Capture the cell that displays the provided text and extract its (X, Y) central coordinate. 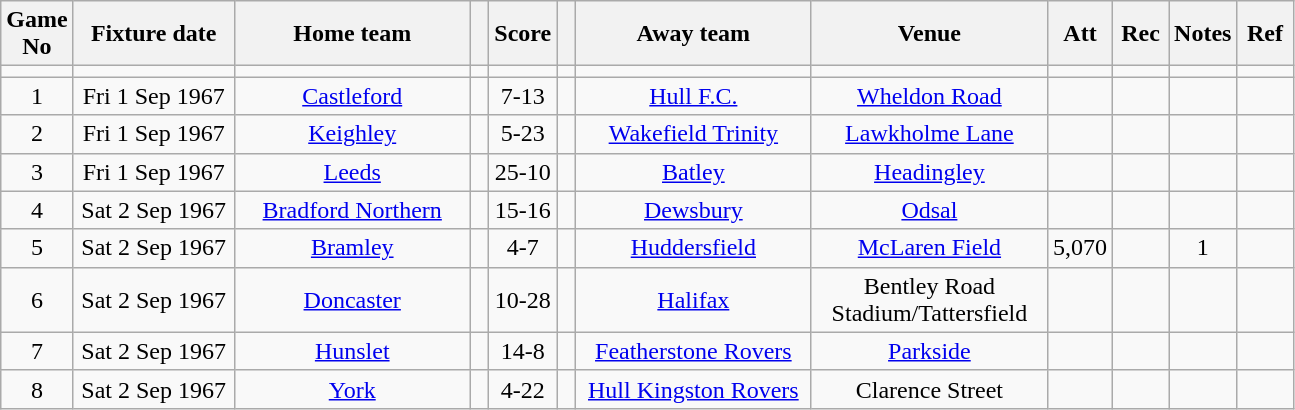
Parkside (929, 351)
7 (37, 351)
Att (1080, 34)
Lawkholme Lane (929, 134)
4-7 (523, 248)
Dewsbury (693, 210)
6 (37, 300)
Rec (1141, 34)
York (352, 389)
Notes (1203, 34)
Score (523, 34)
7-13 (523, 96)
Bramley (352, 248)
2 (37, 134)
Clarence Street (929, 389)
Bentley Road Stadium/Tattersfield (929, 300)
McLaren Field (929, 248)
Halifax (693, 300)
14-8 (523, 351)
Wheldon Road (929, 96)
Away team (693, 34)
5,070 (1080, 248)
Castleford (352, 96)
Keighley (352, 134)
Ref (1265, 34)
Wakefield Trinity (693, 134)
Fixture date (154, 34)
3 (37, 172)
15-16 (523, 210)
25-10 (523, 172)
8 (37, 389)
Venue (929, 34)
Home team (352, 34)
4-22 (523, 389)
5 (37, 248)
Huddersfield (693, 248)
Featherstone Rovers (693, 351)
4 (37, 210)
Odsal (929, 210)
Hunslet (352, 351)
Bradford Northern (352, 210)
Headingley (929, 172)
Game No (37, 34)
Batley (693, 172)
Hull F.C. (693, 96)
Leeds (352, 172)
Hull Kingston Rovers (693, 389)
Doncaster (352, 300)
10-28 (523, 300)
5-23 (523, 134)
